Search for the cell housing the specified text and yield its [x, y] center coordinate. 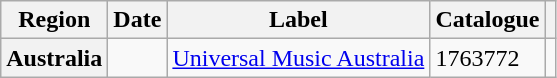
Catalogue [488, 20]
1763772 [488, 58]
Region [54, 20]
Universal Music Australia [298, 58]
Date [138, 20]
Label [298, 20]
Australia [54, 58]
